Determine the (x, y) coordinate at the center of the cell enclosing the given text.  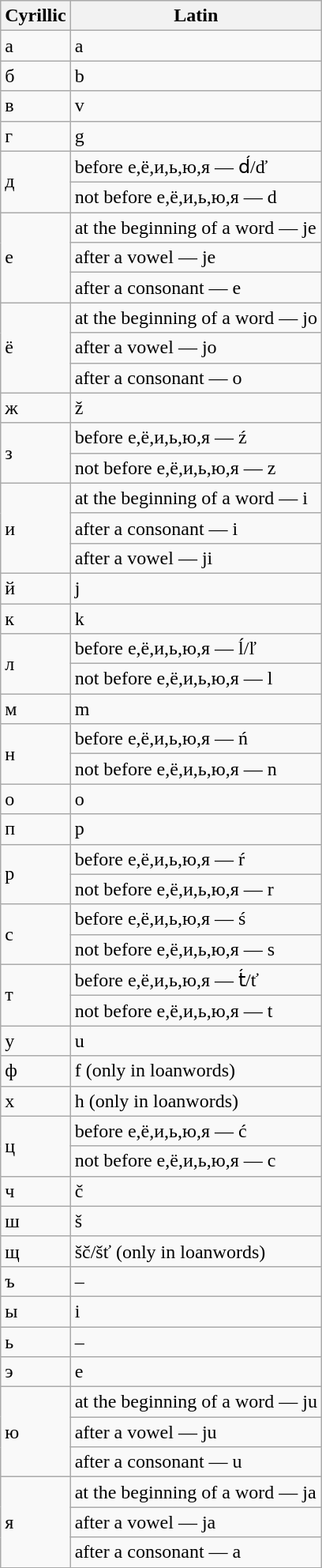
f (only in loanwords) (196, 1071)
at the beginning of a word — ja (196, 1492)
ю (36, 1432)
в (36, 106)
before e,ë,и,ь,ю,я — t́/ť (196, 980)
з (36, 453)
m (196, 709)
н (36, 754)
at the beginning of a word — je (196, 228)
ч (36, 1191)
before e,ë,и,ь,ю,я — ś (196, 919)
д (36, 182)
č (196, 1191)
after a vowel — je (196, 258)
ш (36, 1221)
at the beginning of a word — i (196, 498)
before e,ë,и,ь,ю,я — ĺ/ľ (196, 649)
c (36, 934)
at the beginning of a word — jo (196, 318)
š (196, 1221)
not before e,ë,и,ь,ю,я — z (196, 468)
Latin (196, 16)
u (196, 1041)
ц (36, 1146)
ë (36, 348)
у (36, 1041)
h (only in loanwords) (196, 1101)
after a consonant — a (196, 1552)
т (36, 995)
ф (36, 1071)
л (36, 664)
g (196, 136)
i (196, 1311)
after a consonant — o (196, 378)
not before e,ë,и,ь,ю,я — l (196, 679)
after a consonant — i (196, 528)
ж (36, 408)
after a vowel — ji (196, 558)
after a vowel — jo (196, 348)
к (36, 619)
not before e,ë,и,ь,ю,я — n (196, 769)
not before e,ë,и,ь,ю,я — d (196, 198)
before e,ë,и,ь,ю,я — ź (196, 438)
after a vowel — ja (196, 1522)
щ (36, 1251)
k (196, 619)
not before e,ë,и,ь,ю,я — c (196, 1161)
šč/šť (only in loanwords) (196, 1251)
и (36, 528)
not before e,ë,и,ь,ю,я — r (196, 889)
not before e,ë,и,ь,ю,я — s (196, 949)
before e,ë,и,ь,ю,я — d́/ď (196, 167)
j (196, 588)
b (196, 76)
x (36, 1101)
after a consonant — e (196, 288)
б (36, 76)
ž (196, 408)
г (36, 136)
at the beginning of a word — ju (196, 1402)
п (36, 829)
before e,ë,и,ь,ю,я — ć (196, 1131)
я (36, 1522)
v (196, 106)
м (36, 709)
not before e,ë,и,ь,ю,я — t (196, 1011)
ъ (36, 1281)
before e,ë,и,ь,ю,я — ń (196, 739)
ь (36, 1341)
й (36, 588)
Cyrillic (36, 16)
ы (36, 1311)
after a consonant — u (196, 1462)
after a vowel — ju (196, 1432)
before e,ë,и,ь,ю,я — ŕ (196, 859)
э (36, 1372)
